Return the [X, Y] coordinate for the center point of the cell that contains the specified text.  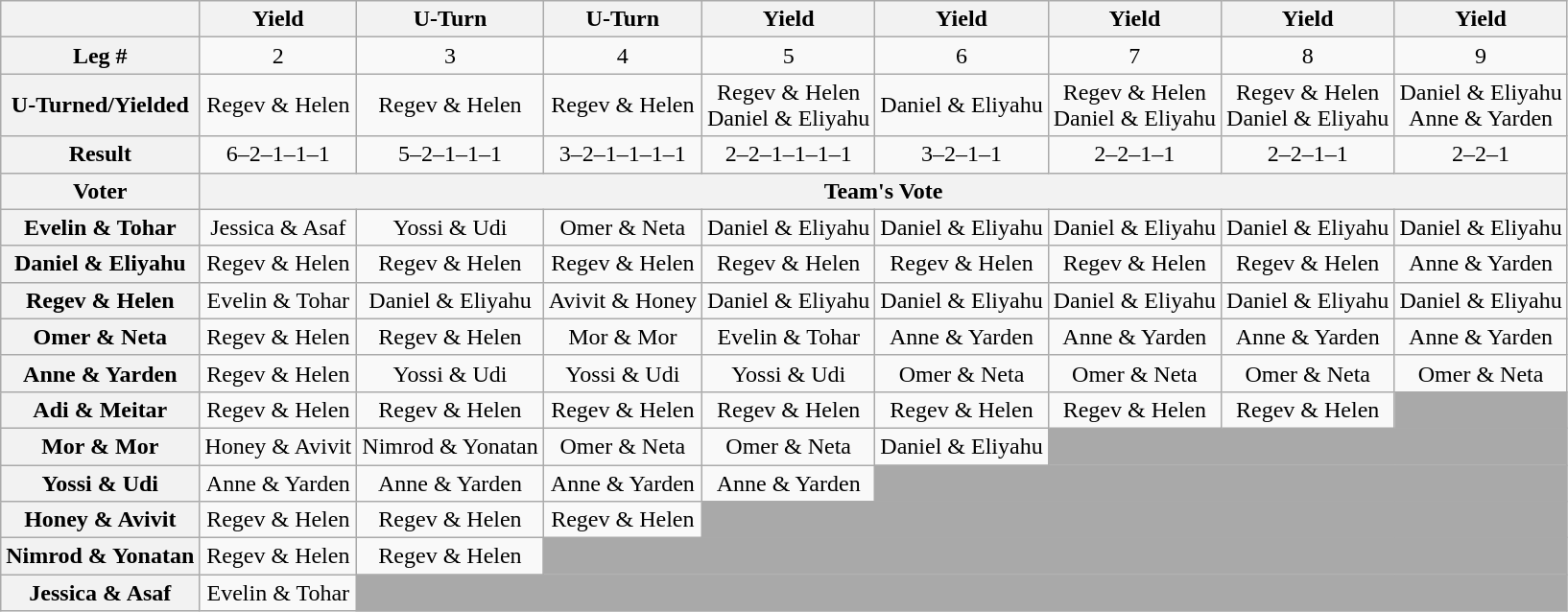
Voter [100, 191]
3 [450, 56]
Result [100, 154]
6–2–1–1–1 [278, 154]
6 [962, 56]
3–2–1–1–1–1 [622, 154]
8 [1308, 56]
Adi & Meitar [100, 410]
5–2–1–1–1 [450, 154]
Daniel & EliyahuAnne & Yarden [1481, 106]
2–2–1 [1481, 154]
9 [1481, 56]
Team's Vote [883, 191]
5 [788, 56]
7 [1134, 56]
4 [622, 56]
Avivit & Honey [622, 300]
3–2–1–1 [962, 154]
2 [278, 56]
U-Turned/Yielded [100, 106]
Leg # [100, 56]
2–2–1–1–1–1 [788, 154]
